From the cell containing the given text, extract its center point as [X, Y] coordinate. 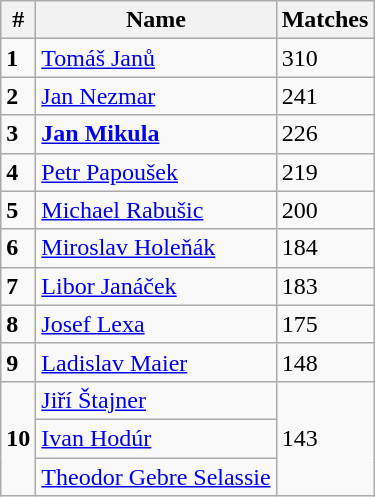
Libor Janáček [156, 286]
Jan Mikula [156, 134]
Jan Nezmar [156, 96]
1 [18, 58]
7 [18, 286]
Ladislav Maier [156, 362]
241 [325, 96]
Petr Papoušek [156, 172]
Miroslav Holeňák [156, 248]
3 [18, 134]
175 [325, 324]
Theodor Gebre Selassie [156, 477]
9 [18, 362]
5 [18, 210]
Josef Lexa [156, 324]
2 [18, 96]
219 [325, 172]
Tomáš Janů [156, 58]
200 [325, 210]
184 [325, 248]
Jiří Štajner [156, 400]
226 [325, 134]
8 [18, 324]
Michael Rabušic [156, 210]
Ivan Hodúr [156, 438]
4 [18, 172]
310 [325, 58]
10 [18, 438]
# [18, 20]
Matches [325, 20]
143 [325, 438]
6 [18, 248]
148 [325, 362]
Name [156, 20]
183 [325, 286]
